Capture the cell that displays the provided text and extract its [x, y] central coordinate. 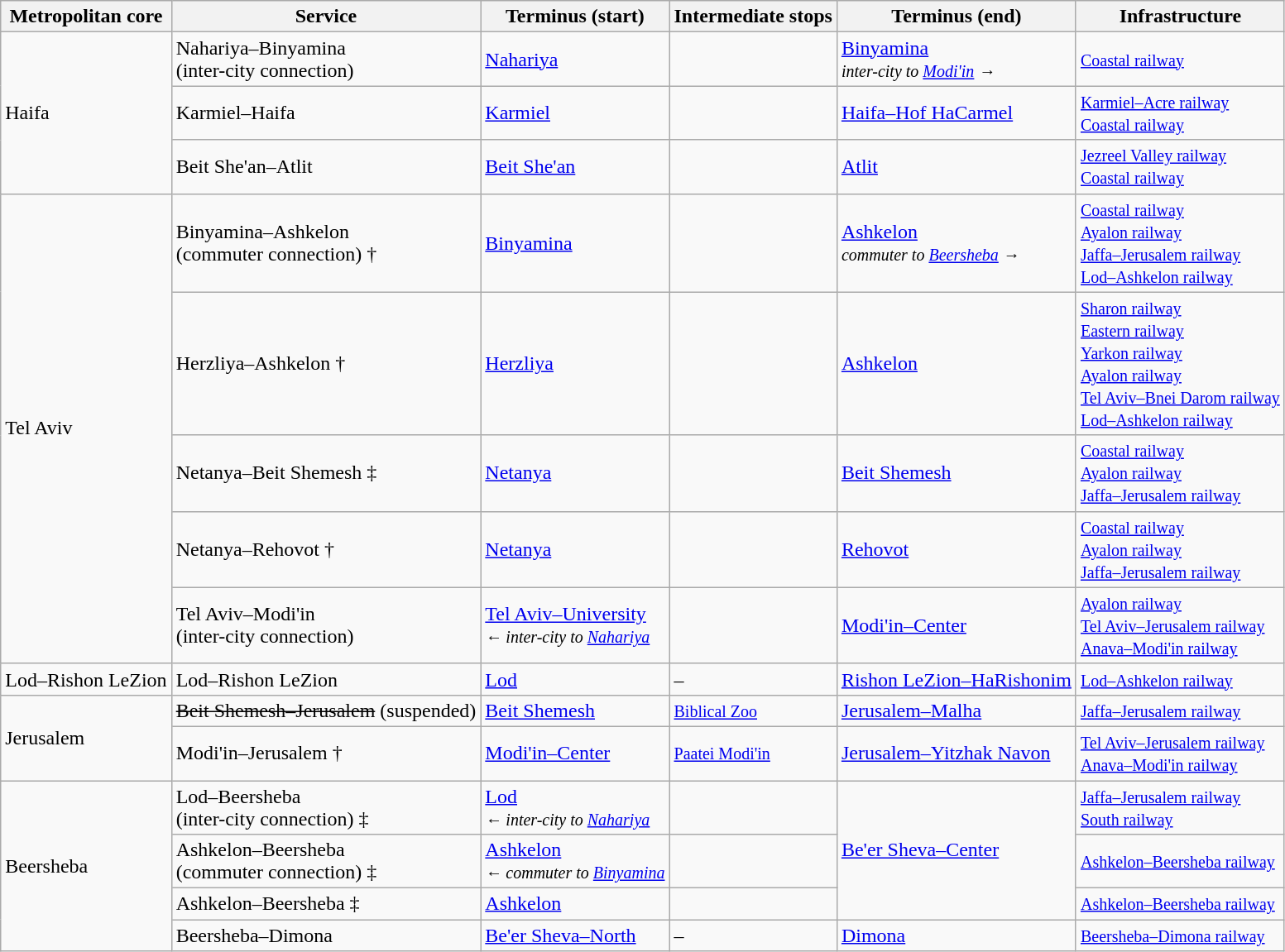
Haifa [86, 112]
Modi'in–Jerusalem † [326, 753]
Nahariya–Binyamina(inter-city connection) [326, 60]
Beit Shemesh–Jerusalem (suspended) [326, 710]
Ashkelon–Beersheba ‡ [326, 904]
Binyaminainter-city to Modi'in → [957, 60]
Karmiel [575, 112]
Karmiel–Acre railwayCoastal railway [1180, 112]
Ashkeloncommuter to Beersheba → [957, 243]
Jaffa–Jerusalem railway [1180, 710]
Tel Aviv–Modi'in(inter-city connection) [326, 625]
Nahariya [575, 60]
Beit She'an–Atlit [326, 167]
Biblical Zoo [753, 710]
Ashkelon← commuter to Binyamina [575, 862]
Tel Aviv–University← inter-city to Nahariya [575, 625]
Tel Aviv [86, 428]
Paatei Modi'in [753, 753]
Intermediate stops [753, 17]
Jerusalem [86, 738]
Beersheba [86, 866]
Lod–Beersheba(inter-city connection) ‡ [326, 807]
Binyamina [575, 243]
Terminus (end) [957, 17]
Lod← inter-city to Nahariya [575, 807]
Jerusalem–Malha [957, 710]
Coastal railwayAyalon railwayJaffa–Jerusalem railwayLod–Ashkelon railway [1180, 243]
Rishon LeZion–HaRishonim [957, 679]
Herzliya [575, 364]
Netanya–Beit Shemesh ‡ [326, 473]
Jaffa–Jerusalem railwaySouth railway [1180, 807]
Sharon railwayEastern railwayYarkon railwayAyalon railwayTel Aviv–Bnei Darom railwayLod–Ashkelon railway [1180, 364]
Beersheba–Dimona [326, 935]
Lod [575, 679]
Terminus (start) [575, 17]
Haifa–Hof HaCarmel [957, 112]
Binyamina–Ashkelon(commuter connection) † [326, 243]
Jezreel Valley railwayCoastal railway [1180, 167]
Dimona [957, 935]
Lod–Ashkelon railway [1180, 679]
Beit She'an [575, 167]
Rehovot [957, 549]
Atlit [957, 167]
Tel Aviv–Jerusalem railwayAnava–Modi'in railway [1180, 753]
Jerusalem–Yitzhak Navon [957, 753]
Be'er Sheva–Center [957, 850]
Netanya–Rehovot † [326, 549]
Service [326, 17]
Ayalon railwayTel Aviv–Jerusalem railwayAnava–Modi'in railway [1180, 625]
Karmiel–Haifa [326, 112]
Beersheba–Dimona railway [1180, 935]
Metropolitan core [86, 17]
Infrastructure [1180, 17]
Herzliya–Ashkelon † [326, 364]
Be'er Sheva–North [575, 935]
Ashkelon–Beersheba(commuter connection) ‡ [326, 862]
Coastal railway [1180, 60]
